Pinpoint the cell where the given text exists, returning its [x, y] midpoint coordinate. 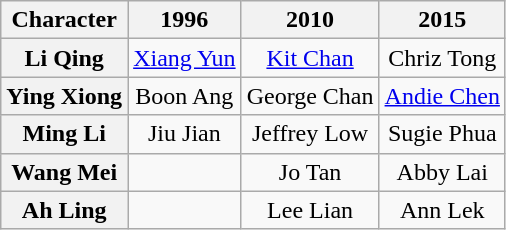
Character [64, 20]
Sugie Phua [442, 134]
2015 [442, 20]
Chriz Tong [442, 58]
Jiu Jian [185, 134]
Li Qing [64, 58]
Lee Lian [310, 210]
Xiang Yun [185, 58]
Boon Ang [185, 96]
Ah Ling [64, 210]
Kit Chan [310, 58]
Ann Lek [442, 210]
George Chan [310, 96]
Andie Chen [442, 96]
Ying Xiong [64, 96]
2010 [310, 20]
Wang Mei [64, 172]
Abby Lai [442, 172]
1996 [185, 20]
Jo Tan [310, 172]
Ming Li [64, 134]
Jeffrey Low [310, 134]
